Return the (X, Y) coordinate for the center point of the cell that contains the specified text.  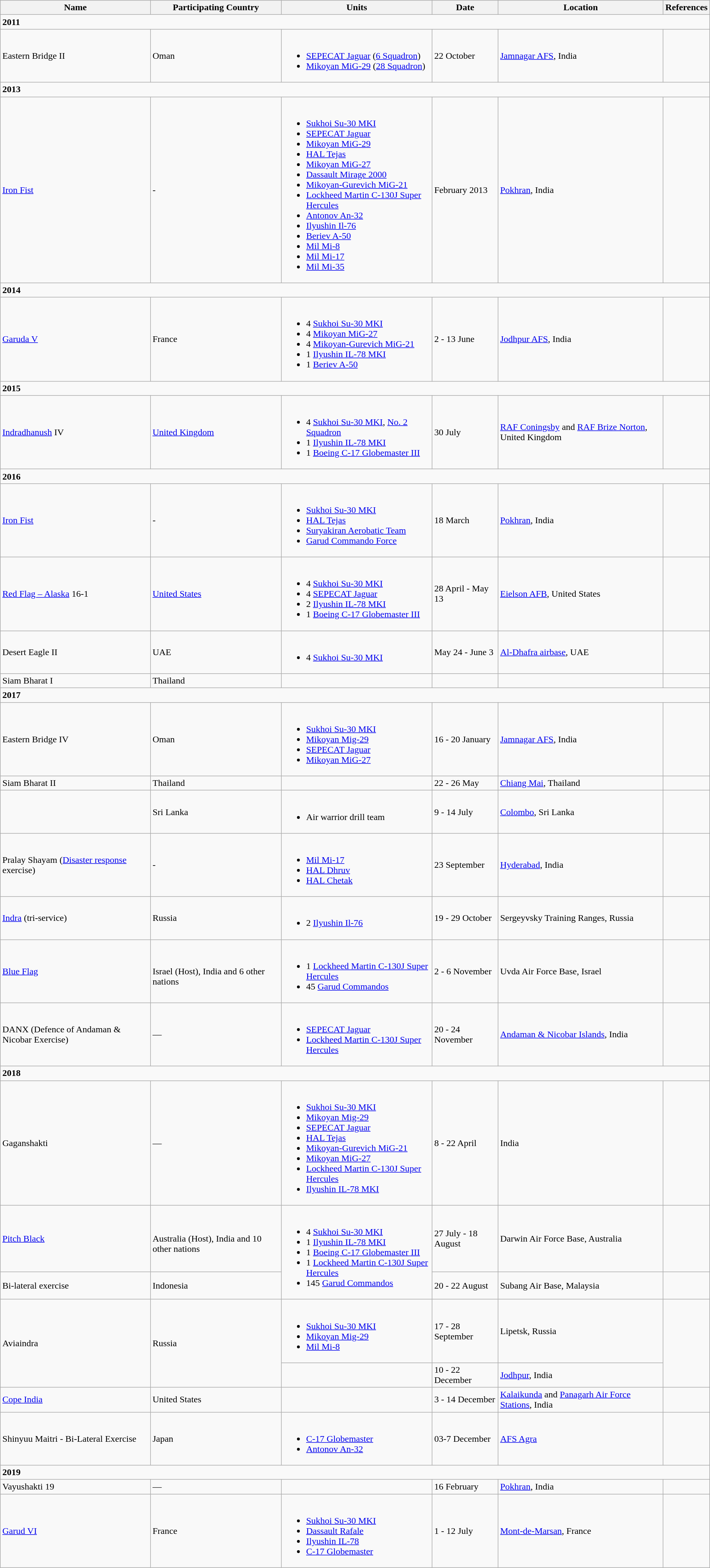
Sukhoi Su-30 MKIHAL TejasSuryakiran Aerobatic TeamGarud Commando Force (357, 520)
Indra (tri-service) (75, 918)
Participating Country (216, 8)
Desert Eagle II (75, 652)
United Kingdom (216, 432)
Cope India (75, 1400)
India (580, 1143)
Mil Mi-17HAL DhruvHAL Chetak (357, 865)
Aviaindra (75, 1343)
Indradhanush IV (75, 432)
Bi-lateral exercise (75, 1286)
20 - 24 November (465, 1034)
Location (580, 8)
SEPECAT Jaguar (6 Squadron)Mikoyan MiG-29 (28 Squadron) (357, 56)
Eastern Bridge IV (75, 739)
27 July - 18 August (465, 1239)
4 Sukhoi Su-30 MKI (357, 652)
Subang Air Base, Malaysia (580, 1286)
Kalaikunda and Panagarh Air Force Stations, India (580, 1400)
Chiang Mai, Thailand (580, 783)
Siam Bharat I (75, 681)
Mont-de-Marsan, France (580, 1531)
9 - 14 July (465, 812)
RAF Coningsby and RAF Brize Norton, United Kingdom (580, 432)
References (686, 8)
Hyderabad, India (580, 865)
30 July (465, 432)
Andaman & Nicobar Islands, India (580, 1034)
Sukhoi Su-30 MKIMikoyan Mig-29Mil Mi-8 (357, 1331)
Lipetsk, Russia (580, 1331)
Name (75, 8)
22 - 26 May (465, 783)
23 September (465, 865)
Garud VI (75, 1531)
Date (465, 8)
Air warrior drill team (357, 812)
Vayushakti 19 (75, 1487)
Sukhoi Su-30 MKIDassault RafaleIlyushin IL-78C-17 Globemaster (357, 1531)
4 Sukhoi Su-30 MKI4 SEPECAT Jaguar2 Ilyushin IL-78 MKI1 Boeing C-17 Globemaster III (357, 594)
February 2013 (465, 190)
AFS Agra (580, 1438)
1 - 12 July (465, 1531)
2019 (355, 1472)
Darwin Air Force Base, Australia (580, 1239)
Garuda V (75, 339)
Al-Dhafra airbase, UAE (580, 652)
Red Flag – Alaska 16-1 (75, 594)
2015 (355, 388)
Pitch Black (75, 1239)
2011 (355, 22)
2 - 13 June (465, 339)
Sri Lanka (216, 812)
DANX (Defence of Andaman & Nicobar Exercise) (75, 1034)
Blue Flag (75, 971)
17 - 28 September (465, 1331)
Colombo, Sri Lanka (580, 812)
2014 (355, 290)
Eastern Bridge II (75, 56)
Gaganshakti (75, 1143)
16 February (465, 1487)
18 March (465, 520)
2017 (355, 695)
2016 (355, 476)
4 Sukhoi Su-30 MKI1 Ilyushin IL-78 MKI1 Boeing C-17 Globemaster III1 Lockheed Martin C-130J Super Hercules145 Garud Commandos (357, 1252)
Australia (Host), India and 10 other nations (216, 1239)
4 Sukhoi Su-30 MKI, No. 2 Squadron1 Ilyushin IL-78 MKI1 Boeing C-17 Globemaster III (357, 432)
1 Lockheed Martin C-130J Super Hercules45 Garud Commandos (357, 971)
C-17 GlobemasterAntonov An-32 (357, 1438)
4 Sukhoi Su-30 MKI4 Mikoyan MiG-274 Mikoyan-Gurevich MiG-211 Ilyushin IL-78 MKI1 Beriev A-50 (357, 339)
2 Ilyushin Il-76 (357, 918)
22 October (465, 56)
Sukhoi Su-30 MKIMikoyan Mig-29SEPECAT JaguarMikoyan MiG-27 (357, 739)
SEPECAT JaguarLockheed Martin C-130J Super Hercules (357, 1034)
20 - 22 August (465, 1286)
Shinyuu Maitri - Bi-Lateral Exercise (75, 1438)
Pralay Shayam (Disaster response exercise) (75, 865)
Uvda Air Force Base, Israel (580, 971)
Sergeyvsky Training Ranges, Russia (580, 918)
10 - 22 December (465, 1375)
Jodhpur AFS, India (580, 339)
19 - 29 October (465, 918)
3 - 14 December (465, 1400)
Units (357, 8)
8 - 22 April (465, 1143)
UAE (216, 652)
Israel (Host), India and 6 other nations (216, 971)
May 24 - June 3 (465, 652)
03-7 December (465, 1438)
16 - 20 January (465, 739)
Japan (216, 1438)
Siam Bharat II (75, 783)
Jodhpur, India (580, 1375)
28 April - May 13 (465, 594)
2013 (355, 89)
2 - 6 November (465, 971)
Eielson AFB, United States (580, 594)
Indonesia (216, 1286)
Sukhoi Su-30 MKIMikoyan Mig-29SEPECAT JaguarHAL TejasMikoyan-Gurevich MiG-21Mikoyan MiG-27Lockheed Martin C-130J Super HerculesIlyushin IL-78 MKI (357, 1143)
2018 (355, 1073)
